Determine the (X, Y) coordinate at the center of the cell enclosing the given text.  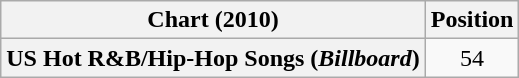
Chart (2010) (213, 20)
Position (472, 20)
54 (472, 58)
US Hot R&B/Hip-Hop Songs (Billboard) (213, 58)
